Find where the given text appears and provide that cell's center as (x, y) coordinate. 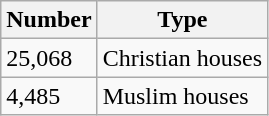
4,485 (49, 96)
25,068 (49, 58)
Christian houses (182, 58)
Number (49, 20)
Type (182, 20)
Muslim houses (182, 96)
